Locate the cell with the specified text and output its (x, y) center coordinate. 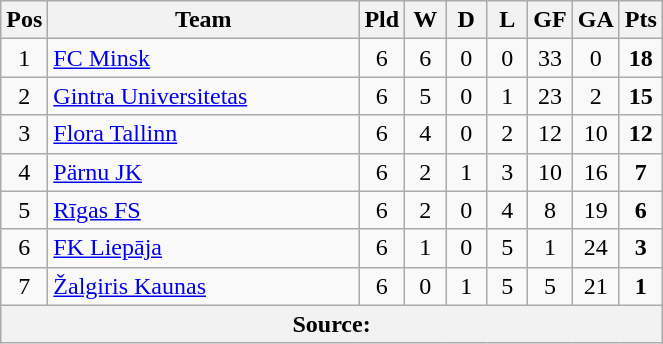
19 (596, 210)
Pos (24, 20)
Pärnu JK (204, 172)
W (426, 20)
Team (204, 20)
Žalgiris Kaunas (204, 286)
8 (550, 210)
FK Liepāja (204, 248)
21 (596, 286)
15 (640, 96)
L (508, 20)
18 (640, 58)
Gintra Universitetas (204, 96)
24 (596, 248)
33 (550, 58)
GF (550, 20)
23 (550, 96)
D (466, 20)
16 (596, 172)
Pts (640, 20)
FC Minsk (204, 58)
Flora Tallinn (204, 134)
Rīgas FS (204, 210)
Source: (332, 324)
GA (596, 20)
Pld (382, 20)
